Extract the [X, Y] coordinate from the center of the cell holding the provided text.  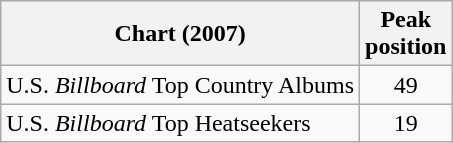
U.S. Billboard Top Country Albums [180, 85]
Chart (2007) [180, 34]
49 [406, 85]
U.S. Billboard Top Heatseekers [180, 123]
19 [406, 123]
Peakposition [406, 34]
